Output the [X, Y] coordinate of the center of the cell containing the given text.  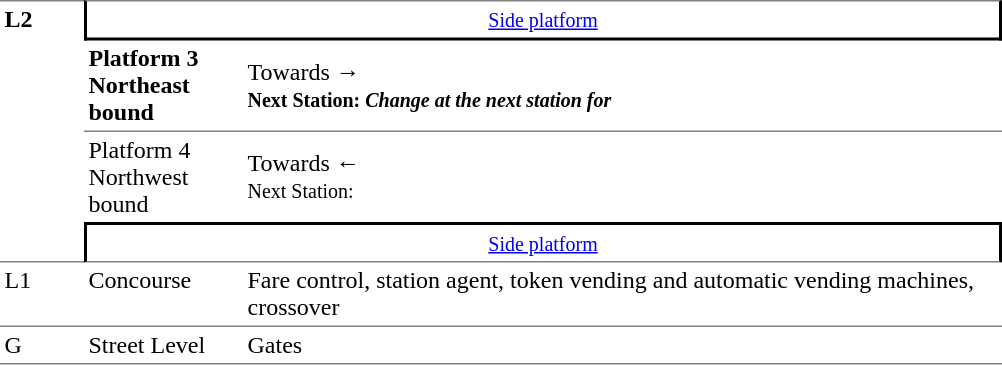
Fare control, station agent, token vending and automatic vending machines, crossover [622, 294]
Street Level [164, 346]
Platform 4Northwest bound [164, 177]
L2 [42, 131]
Concourse [164, 294]
Platform 3Northeast bound [164, 86]
Towards → Next Station: Change at the next station for [622, 86]
G [42, 346]
Towards ← Next Station: [622, 177]
Gates [622, 346]
L1 [42, 294]
